Pinpoint the cell where the given text exists, returning its [x, y] midpoint coordinate. 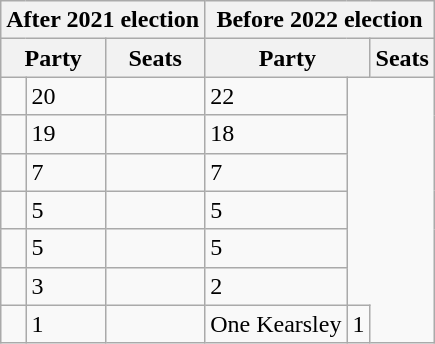
20 [66, 96]
19 [66, 134]
2 [276, 286]
22 [276, 96]
After 2021 election [103, 20]
One Kearsley [276, 324]
Before 2022 election [320, 20]
18 [276, 134]
3 [66, 286]
